From the cell containing the given text, extract its center point as [X, Y] coordinate. 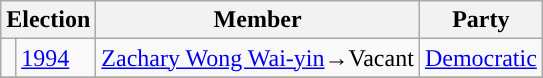
1994 [56, 58]
Party [480, 20]
Member [258, 20]
Election [48, 20]
Democratic [480, 58]
Zachary Wong Wai-yin→Vacant [258, 58]
